Return (x, y) of the center of cell containing provided text 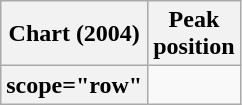
Chart (2004) (74, 34)
Peakposition (194, 34)
scope="row" (74, 85)
